Return (x, y) of the center of cell containing provided text 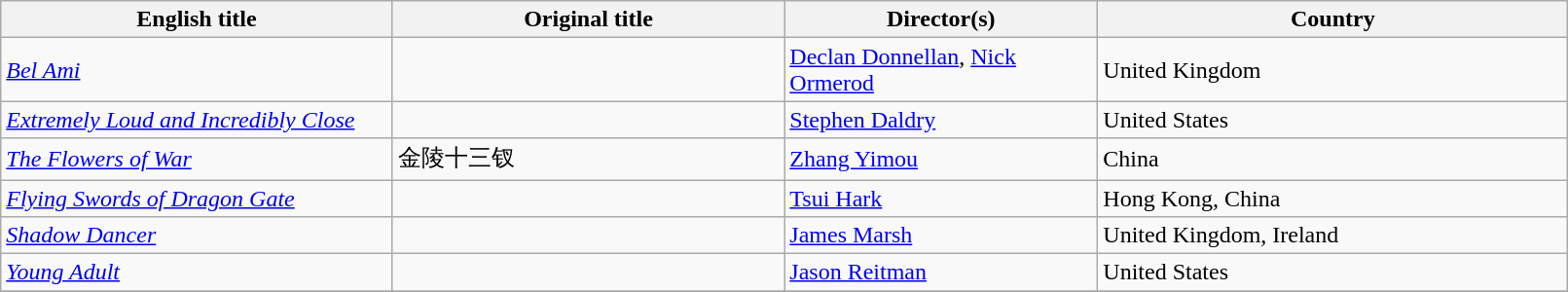
Declan Donnellan, Nick Ormerod (941, 70)
金陵十三钗 (588, 160)
Hong Kong, China (1333, 198)
Stephen Daldry (941, 120)
Flying Swords of Dragon Gate (197, 198)
United Kingdom (1333, 70)
Zhang Yimou (941, 160)
China (1333, 160)
Extremely Loud and Incredibly Close (197, 120)
Director(s) (941, 19)
The Flowers of War (197, 160)
Shadow Dancer (197, 236)
James Marsh (941, 236)
English title (197, 19)
United Kingdom, Ireland (1333, 236)
Young Adult (197, 273)
Country (1333, 19)
Original title (588, 19)
Bel Ami (197, 70)
Jason Reitman (941, 273)
Tsui Hark (941, 198)
